Return the [X, Y] coordinate for the center point of the cell that contains the specified text.  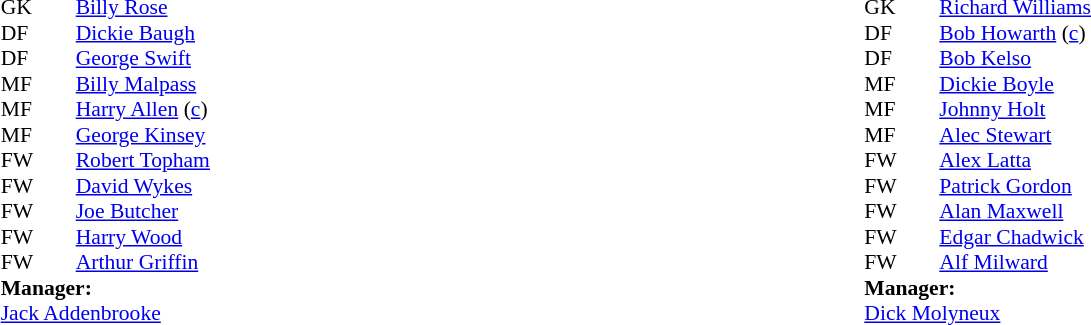
Dickie Baugh [143, 33]
George Kinsey [143, 135]
David Wykes [143, 186]
George Swift [143, 59]
Harry Allen (c) [143, 109]
Harry Wood [143, 237]
Billy Malpass [143, 84]
Manager: [106, 288]
Arthur Griffin [143, 263]
Robert Topham [143, 161]
Joe Butcher [143, 211]
